For the text-containing cell, return its midpoint in [x, y] coordinate format. 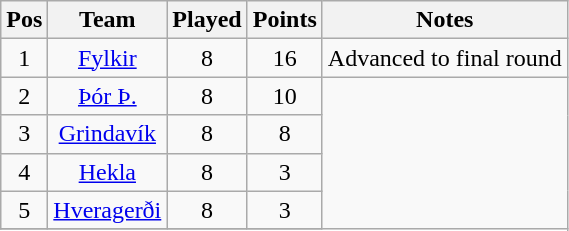
Points [284, 20]
1 [24, 58]
Fylkir [108, 58]
16 [284, 58]
Notes [444, 20]
4 [24, 172]
Grindavík [108, 134]
Hekla [108, 172]
10 [284, 96]
Pos [24, 20]
Þór Þ. [108, 96]
Played [207, 20]
2 [24, 96]
Advanced to final round [444, 58]
Team [108, 20]
5 [24, 210]
Hveragerði [108, 210]
